Search for the cell housing the specified text and yield its [x, y] center coordinate. 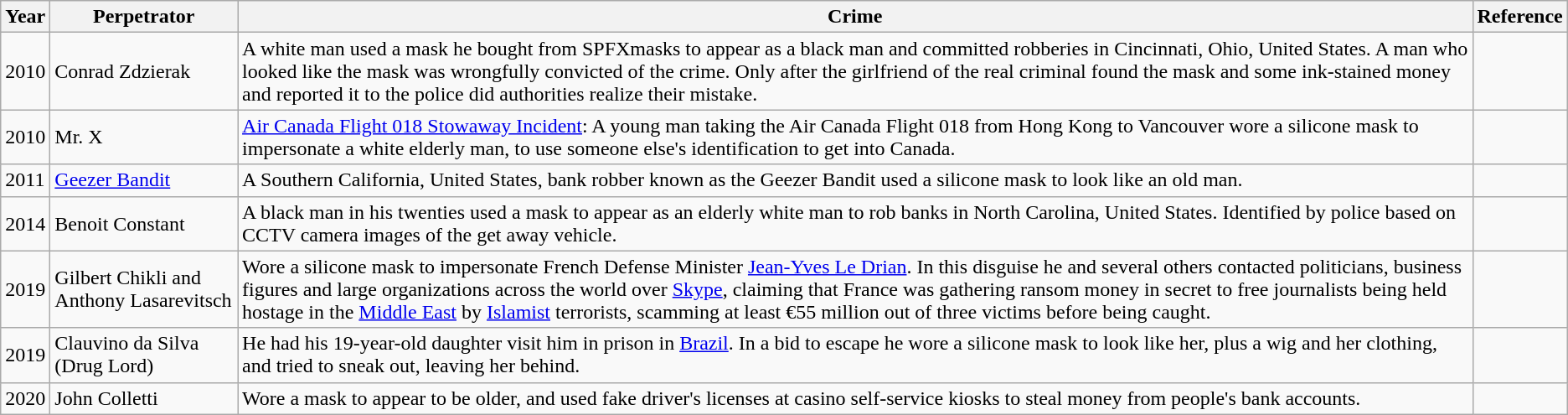
Year [25, 17]
Conrad Zdzierak [144, 71]
Clauvino da Silva (Drug Lord) [144, 355]
2014 [25, 223]
Benoit Constant [144, 223]
2020 [25, 398]
Mr. X [144, 137]
Perpetrator [144, 17]
Reference [1519, 17]
Gilbert Chikli and Anthony Lasarevitsch [144, 289]
Crime [855, 17]
2011 [25, 180]
John Colletti [144, 398]
A Southern California, United States, bank robber known as the Geezer Bandit used a silicone mask to look like an old man. [855, 180]
Wore a mask to appear to be older, and used fake driver's licenses at casino self-service kiosks to steal money from people's bank accounts. [855, 398]
Geezer Bandit [144, 180]
